Pinpoint the cell where the given text exists, returning its [X, Y] midpoint coordinate. 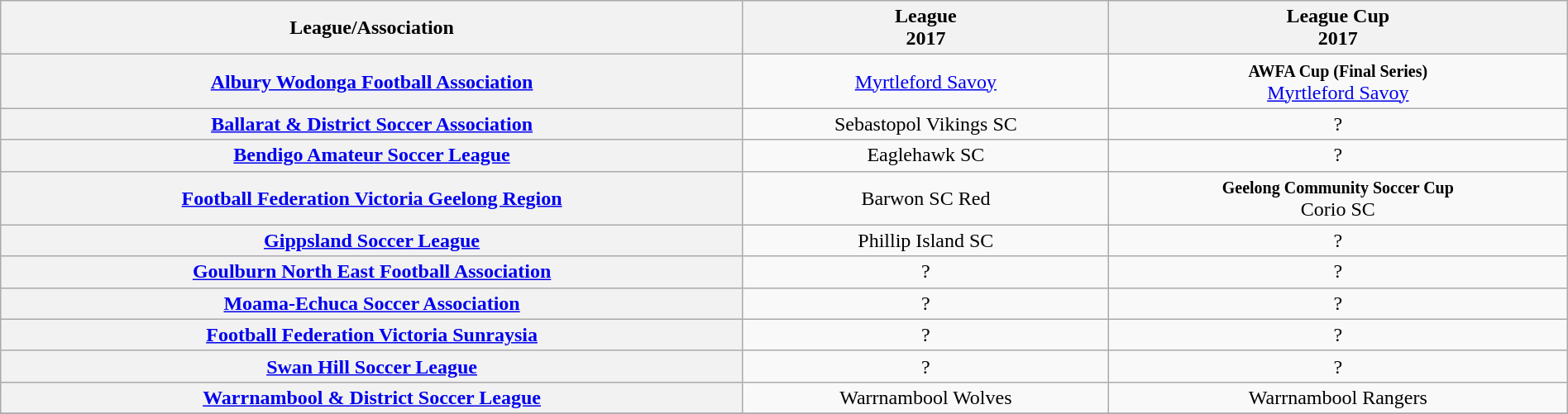
League Cup2017 [1338, 28]
Albury Wodonga Football Association [372, 81]
AWFA Cup (Final Series)Myrtleford Savoy [1338, 81]
Sebastopol Vikings SC [925, 124]
Gippsland Soccer League [372, 240]
Moama-Echuca Soccer Association [372, 303]
Bendigo Amateur Soccer League [372, 155]
Football Federation Victoria Geelong Region [372, 198]
Geelong Community Soccer CupCorio SC [1338, 198]
League2017 [925, 28]
Football Federation Victoria Sunraysia [372, 335]
Barwon SC Red [925, 198]
Warrnambool Wolves [925, 397]
Ballarat & District Soccer Association [372, 124]
Swan Hill Soccer League [372, 366]
Myrtleford Savoy [925, 81]
Phillip Island SC [925, 240]
Warrnambool & District Soccer League [372, 397]
Warrnambool Rangers [1338, 397]
League/Association [372, 28]
Eaglehawk SC [925, 155]
Goulburn North East Football Association [372, 272]
